Search for the cell housing the specified text and yield its [x, y] center coordinate. 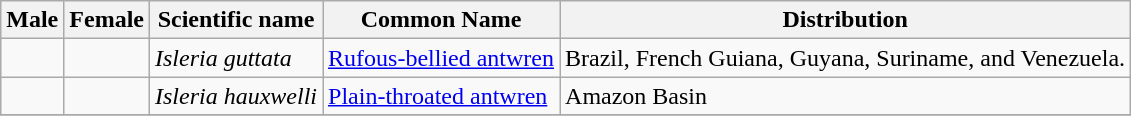
Isleria guttata [236, 58]
Amazon Basin [846, 96]
Female [107, 20]
Common Name [442, 20]
Rufous-bellied antwren [442, 58]
Scientific name [236, 20]
Distribution [846, 20]
Isleria hauxwelli [236, 96]
Plain-throated antwren [442, 96]
Brazil, French Guiana, Guyana, Suriname, and Venezuela. [846, 58]
Male [32, 20]
